From the cell containing the given text, extract its center point as [x, y] coordinate. 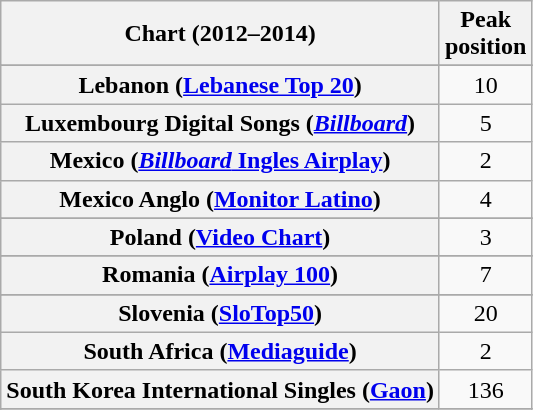
South Korea International Singles (Gaon) [220, 389]
10 [485, 85]
Peakposition [485, 34]
Mexico Anglo (Monitor Latino) [220, 199]
Poland (Video Chart) [220, 237]
5 [485, 123]
South Africa (Mediaguide) [220, 351]
Romania (Airplay 100) [220, 275]
Chart (2012–2014) [220, 34]
3 [485, 237]
Slovenia (SloTop50) [220, 313]
Mexico (Billboard Ingles Airplay) [220, 161]
4 [485, 199]
136 [485, 389]
20 [485, 313]
7 [485, 275]
Lebanon (Lebanese Top 20) [220, 85]
Luxembourg Digital Songs (Billboard) [220, 123]
